Scan for the cell matching the given text and deliver its (X, Y) coordinate at center. 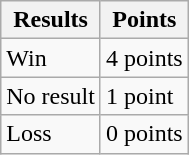
Points (144, 20)
Win (51, 58)
Results (51, 20)
4 points (144, 58)
Loss (51, 134)
No result (51, 96)
0 points (144, 134)
1 point (144, 96)
